Pinpoint the cell where the given text exists, returning its [x, y] midpoint coordinate. 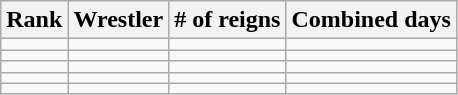
# of reigns [228, 20]
Rank [34, 20]
Wrestler [118, 20]
Combined days [371, 20]
